Search for the cell housing the specified text and yield its (X, Y) center coordinate. 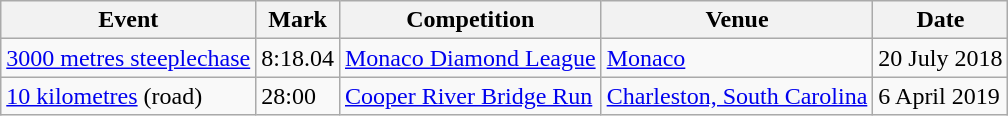
3000 metres steeplechase (128, 58)
Charleston, South Carolina (737, 96)
Competition (470, 20)
Venue (737, 20)
Mark (298, 20)
6 April 2019 (940, 96)
8:18.04 (298, 58)
Cooper River Bridge Run (470, 96)
Monaco (737, 58)
Date (940, 20)
28:00 (298, 96)
20 July 2018 (940, 58)
Event (128, 20)
Monaco Diamond League (470, 58)
10 kilometres (road) (128, 96)
